Output the [X, Y] coordinate of the center of the cell containing the given text.  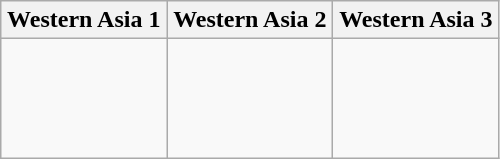
Western Asia 2 [250, 20]
Western Asia 3 [416, 20]
Western Asia 1 [84, 20]
